From the cell containing the given text, extract its center point as (x, y) coordinate. 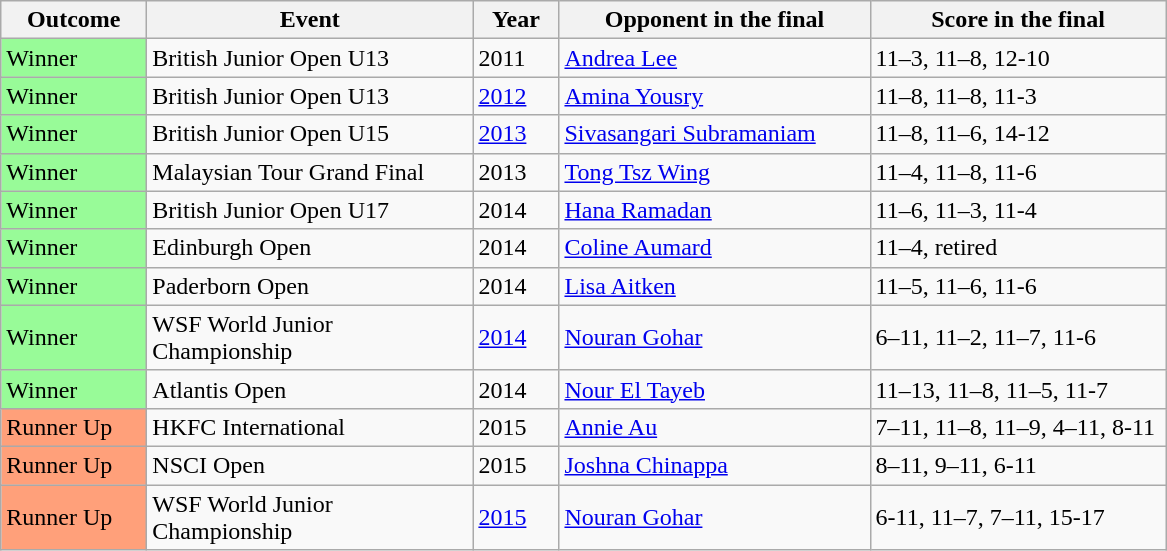
Coline Aumard (714, 248)
Sivasangari Subramaniam (714, 134)
Opponent in the final (714, 20)
6–11, 11–2, 11–7, 11-6 (1018, 338)
NSCI Open (310, 465)
2011 (516, 58)
7–11, 11–8, 11–9, 4–11, 8-11 (1018, 427)
11–13, 11–8, 11–5, 11-7 (1018, 389)
2012 (516, 96)
HKFC International (310, 427)
Lisa Aitken (714, 286)
Score in the final (1018, 20)
11–3, 11–8, 12-10 (1018, 58)
11–8, 11–8, 11-3 (1018, 96)
Andrea Lee (714, 58)
Edinburgh Open (310, 248)
Annie Au (714, 427)
Event (310, 20)
11–6, 11–3, 11-4 (1018, 210)
8–11, 9–11, 6-11 (1018, 465)
Year (516, 20)
Outcome (74, 20)
British Junior Open U15 (310, 134)
6-11, 11–7, 7–11, 15-17 (1018, 516)
11–4, 11–8, 11-6 (1018, 172)
Atlantis Open (310, 389)
11–4, retired (1018, 248)
Joshna Chinappa (714, 465)
11–8, 11–6, 14-12 (1018, 134)
Paderborn Open (310, 286)
11–5, 11–6, 11-6 (1018, 286)
Nour El Tayeb (714, 389)
British Junior Open U17 (310, 210)
Hana Ramadan (714, 210)
Amina Yousry (714, 96)
Tong Tsz Wing (714, 172)
Malaysian Tour Grand Final (310, 172)
